Capture the cell that displays the provided text and extract its (x, y) central coordinate. 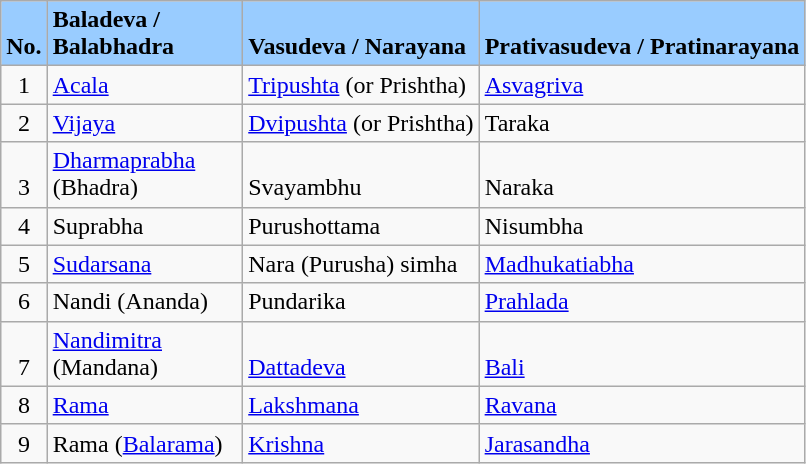
Tripushta (or Prishtha) (361, 85)
Dvipushta (or Prishtha) (361, 123)
Sudarsana (145, 264)
Ravana (642, 405)
1 (24, 85)
Dharmaprabha (Bhadra) (145, 174)
Jarasandha (642, 443)
Rama (145, 405)
Vasudeva / Narayana (361, 34)
Lakshmana (361, 405)
Purushottama (361, 226)
3 (24, 174)
Dattadeva (361, 354)
4 (24, 226)
Prahlada (642, 302)
Madhukatiabha (642, 264)
Svayambhu (361, 174)
8 (24, 405)
Naraka (642, 174)
Taraka (642, 123)
Asvagriva (642, 85)
Acala (145, 85)
Nisumbha (642, 226)
Rama (Balarama) (145, 443)
Suprabha (145, 226)
Krishna (361, 443)
5 (24, 264)
Prativasudeva / Pratinarayana (642, 34)
6 (24, 302)
2 (24, 123)
Pundarika (361, 302)
Nandimitra (Mandana) (145, 354)
Nandi (Ananda) (145, 302)
Baladeva / Balabhadra (145, 34)
No. (24, 34)
9 (24, 443)
Vijaya (145, 123)
Nara (Purusha) simha (361, 264)
7 (24, 354)
Bali (642, 354)
